For the text-containing cell, return its midpoint in (X, Y) coordinate format. 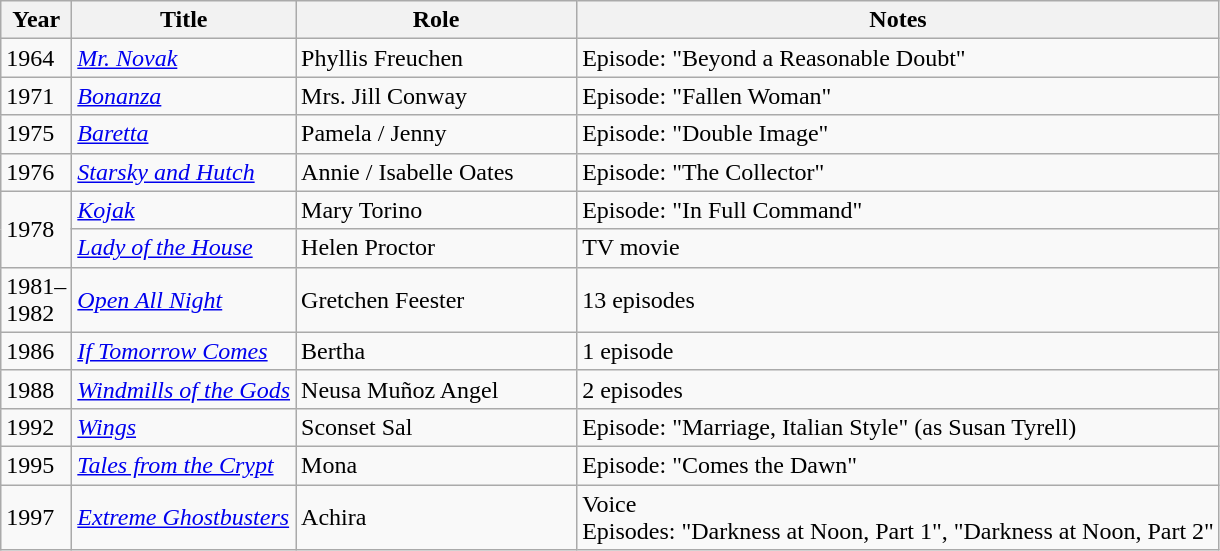
Episode: "Beyond a Reasonable Doubt" (898, 58)
Bertha (436, 351)
1978 (36, 229)
1986 (36, 351)
Helen Proctor (436, 248)
Episode: "Fallen Woman" (898, 96)
2 episodes (898, 389)
1975 (36, 134)
TV movie (898, 248)
Role (436, 20)
Mrs. Jill Conway (436, 96)
Kojak (184, 210)
Neusa Muñoz Angel (436, 389)
Sconset Sal (436, 427)
Mona (436, 465)
1992 (36, 427)
Notes (898, 20)
Title (184, 20)
Episode: "Marriage, Italian Style" (as Susan Tyrell) (898, 427)
If Tomorrow Comes (184, 351)
Extreme Ghostbusters (184, 516)
Episode: "In Full Command" (898, 210)
Phyllis Freuchen (436, 58)
Tales from the Crypt (184, 465)
Windmills of the Gods (184, 389)
1988 (36, 389)
1971 (36, 96)
Wings (184, 427)
Mary Torino (436, 210)
Baretta (184, 134)
Bonanza (184, 96)
Annie / Isabelle Oates (436, 172)
Open All Night (184, 300)
Episode: "Comes the Dawn" (898, 465)
VoiceEpisodes: "Darkness at Noon, Part 1", "Darkness at Noon, Part 2" (898, 516)
1 episode (898, 351)
13 episodes (898, 300)
Starsky and Hutch (184, 172)
Gretchen Feester (436, 300)
Lady of the House (184, 248)
Year (36, 20)
1981–1982 (36, 300)
Pamela / Jenny (436, 134)
Achira (436, 516)
Episode: "The Collector" (898, 172)
1997 (36, 516)
1964 (36, 58)
Mr. Novak (184, 58)
1995 (36, 465)
Episode: "Double Image" (898, 134)
1976 (36, 172)
